For the text-containing cell, return its midpoint in (x, y) coordinate format. 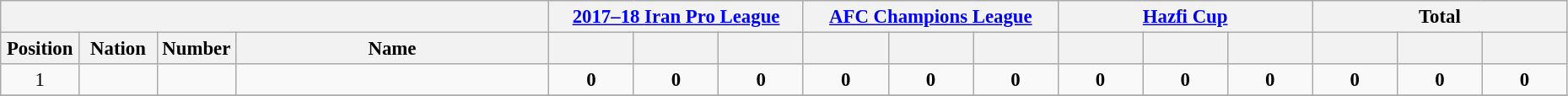
Hazfi Cup (1185, 17)
Name (391, 49)
1 (40, 80)
Position (40, 49)
AFC Champions League (930, 17)
Total (1440, 17)
2017–18 Iran Pro League (676, 17)
Number (196, 49)
Nation (118, 49)
